Locate the cell with the specified text and output its (X, Y) center coordinate. 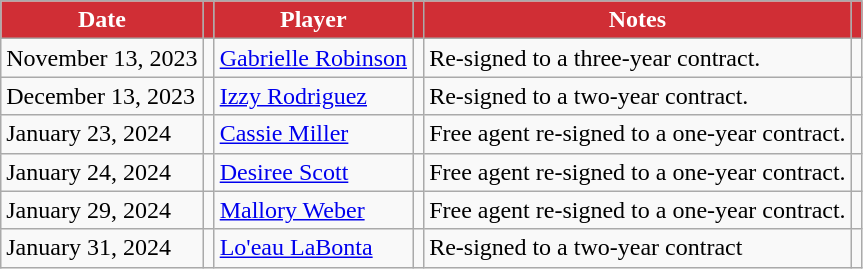
January 24, 2024 (102, 172)
January 31, 2024 (102, 248)
Date (102, 20)
Re-signed to a two-year contract (638, 248)
Gabrielle Robinson (313, 58)
January 29, 2024 (102, 210)
Desiree Scott (313, 172)
Notes (638, 20)
November 13, 2023 (102, 58)
January 23, 2024 (102, 134)
Re-signed to a three-year contract. (638, 58)
Izzy Rodriguez (313, 96)
Mallory Weber (313, 210)
Player (313, 20)
December 13, 2023 (102, 96)
Lo'eau LaBonta (313, 248)
Cassie Miller (313, 134)
Re-signed to a two-year contract. (638, 96)
